Return the (x, y) coordinate for the center point of the cell that contains the specified text.  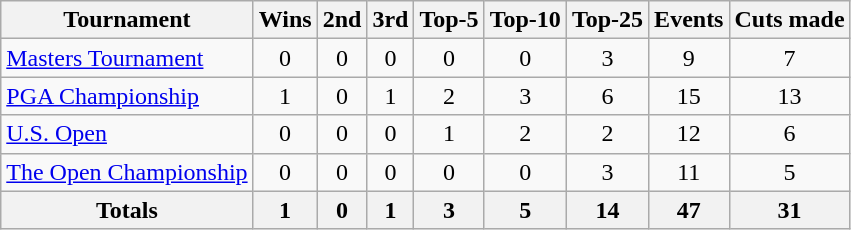
12 (689, 134)
Events (689, 20)
The Open Championship (127, 172)
Masters Tournament (127, 58)
11 (689, 172)
47 (689, 210)
U.S. Open (127, 134)
15 (689, 96)
Top-25 (607, 20)
PGA Championship (127, 96)
13 (790, 96)
14 (607, 210)
3rd (390, 20)
Top-10 (525, 20)
Wins (285, 20)
9 (689, 58)
Top-5 (449, 20)
Totals (127, 210)
2nd (342, 20)
7 (790, 58)
31 (790, 210)
Tournament (127, 20)
Cuts made (790, 20)
